Locate the cell with the specified text and output its [X, Y] center coordinate. 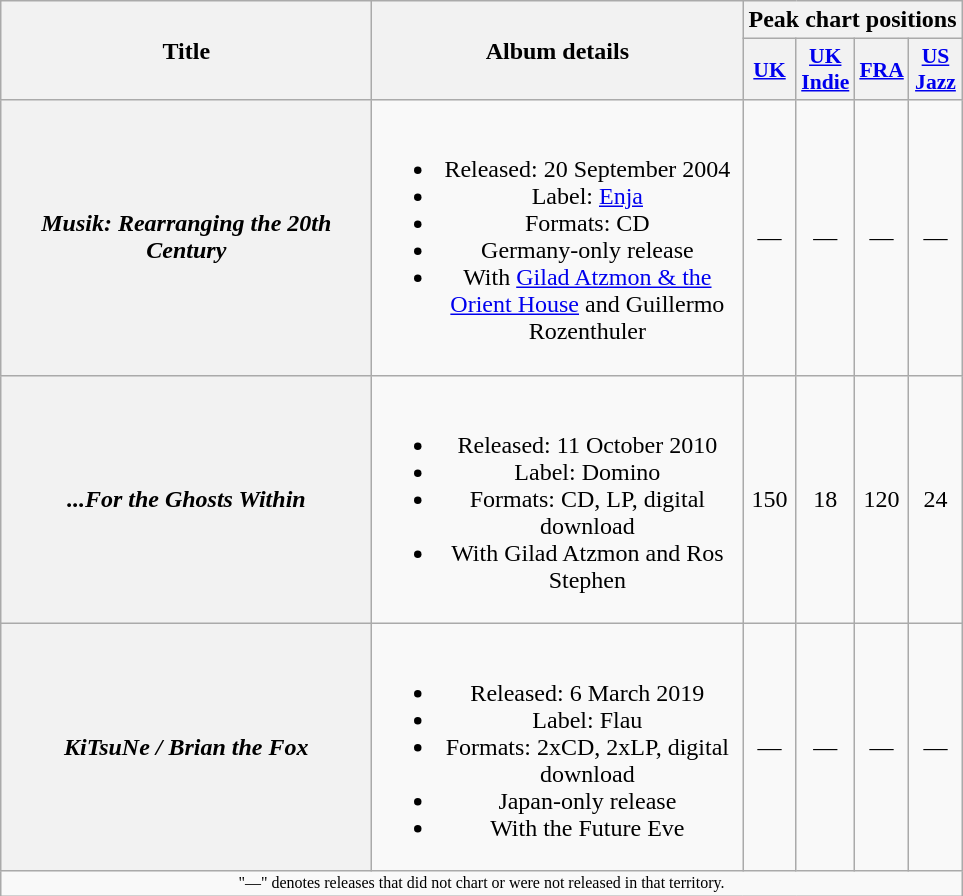
Title [186, 50]
UK [770, 70]
...For the Ghosts Within [186, 499]
"—" denotes releases that did not chart or were not released in that territory. [482, 883]
Album details [558, 50]
18 [825, 499]
US Jazz [936, 70]
Released: 11 October 2010Label: DominoFormats: CD, LP, digital downloadWith Gilad Atzmon and Ros Stephen [558, 499]
Peak chart positions [852, 20]
UK Indie [825, 70]
Released: 6 March 2019Label: FlauFormats: 2xCD, 2xLP, digital downloadJapan-only releaseWith the Future Eve [558, 747]
150 [770, 499]
120 [881, 499]
FRA [881, 70]
24 [936, 499]
KiTsuNe / Brian the Fox [186, 747]
Released: 20 September 2004Label: EnjaFormats: CDGermany-only releaseWith Gilad Atzmon & the Orient House and Guillermo Rozenthuler [558, 238]
Musik: Rearranging the 20th Century [186, 238]
